Return (X, Y) of the center of cell containing provided text 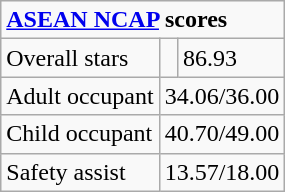
86.93 (230, 58)
Overall stars (80, 58)
Child occupant (80, 134)
40.70/49.00 (222, 134)
13.57/18.00 (222, 172)
Safety assist (80, 172)
34.06/36.00 (222, 96)
ASEAN NCAP scores (143, 20)
Adult occupant (80, 96)
